Capture the cell that displays the provided text and extract its (X, Y) central coordinate. 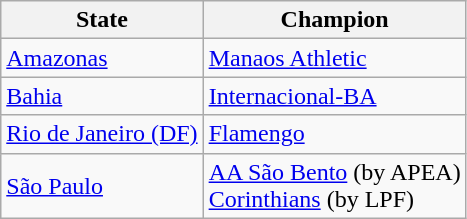
Rio de Janeiro (DF) (102, 134)
State (102, 20)
Internacional-BA (334, 96)
Amazonas (102, 58)
Champion (334, 20)
Bahia (102, 96)
Manaos Athletic (334, 58)
São Paulo (102, 186)
Flamengo (334, 134)
AA São Bento (by APEA)Corinthians (by LPF) (334, 186)
